Capture the cell that displays the provided text and extract its (x, y) central coordinate. 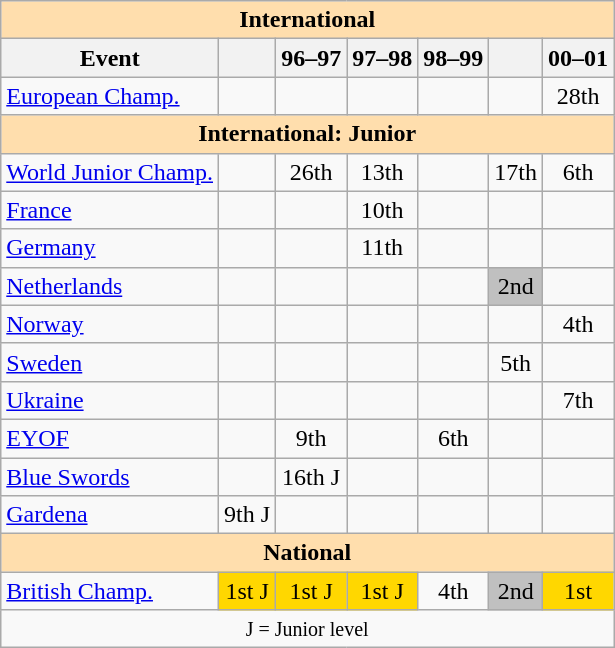
International: Junior (308, 134)
Norway (110, 324)
13th (382, 172)
Ukraine (110, 400)
98–99 (454, 58)
J = Junior level (308, 629)
Sweden (110, 362)
International (308, 20)
France (110, 210)
British Champ. (110, 591)
9th J (248, 515)
National (308, 553)
96–97 (312, 58)
10th (382, 210)
Netherlands (110, 286)
World Junior Champ. (110, 172)
Germany (110, 248)
Gardena (110, 515)
Blue Swords (110, 477)
00–01 (578, 58)
7th (578, 400)
5th (516, 362)
16th J (312, 477)
9th (312, 438)
26th (312, 172)
97–98 (382, 58)
1st (578, 591)
17th (516, 172)
Event (110, 58)
28th (578, 96)
European Champ. (110, 96)
EYOF (110, 438)
11th (382, 248)
